Output the (x, y) coordinate of the center of the cell containing the given text.  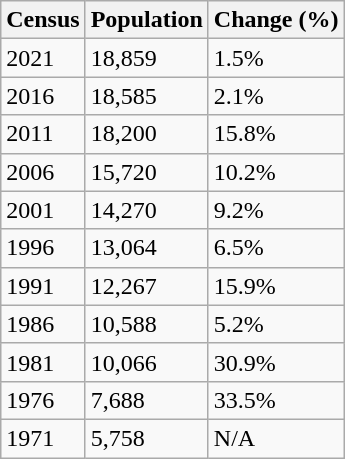
2016 (43, 96)
N/A (276, 438)
7,688 (146, 400)
33.5% (276, 400)
10.2% (276, 172)
18,200 (146, 134)
1976 (43, 400)
Census (43, 20)
1971 (43, 438)
2.1% (276, 96)
15,720 (146, 172)
Population (146, 20)
12,267 (146, 286)
18,859 (146, 58)
Change (%) (276, 20)
5,758 (146, 438)
1981 (43, 362)
30.9% (276, 362)
2021 (43, 58)
1991 (43, 286)
2011 (43, 134)
10,588 (146, 324)
10,066 (146, 362)
1996 (43, 248)
9.2% (276, 210)
14,270 (146, 210)
15.8% (276, 134)
2001 (43, 210)
6.5% (276, 248)
5.2% (276, 324)
1.5% (276, 58)
15.9% (276, 286)
2006 (43, 172)
18,585 (146, 96)
1986 (43, 324)
13,064 (146, 248)
